For the text-containing cell, return its midpoint in (X, Y) coordinate format. 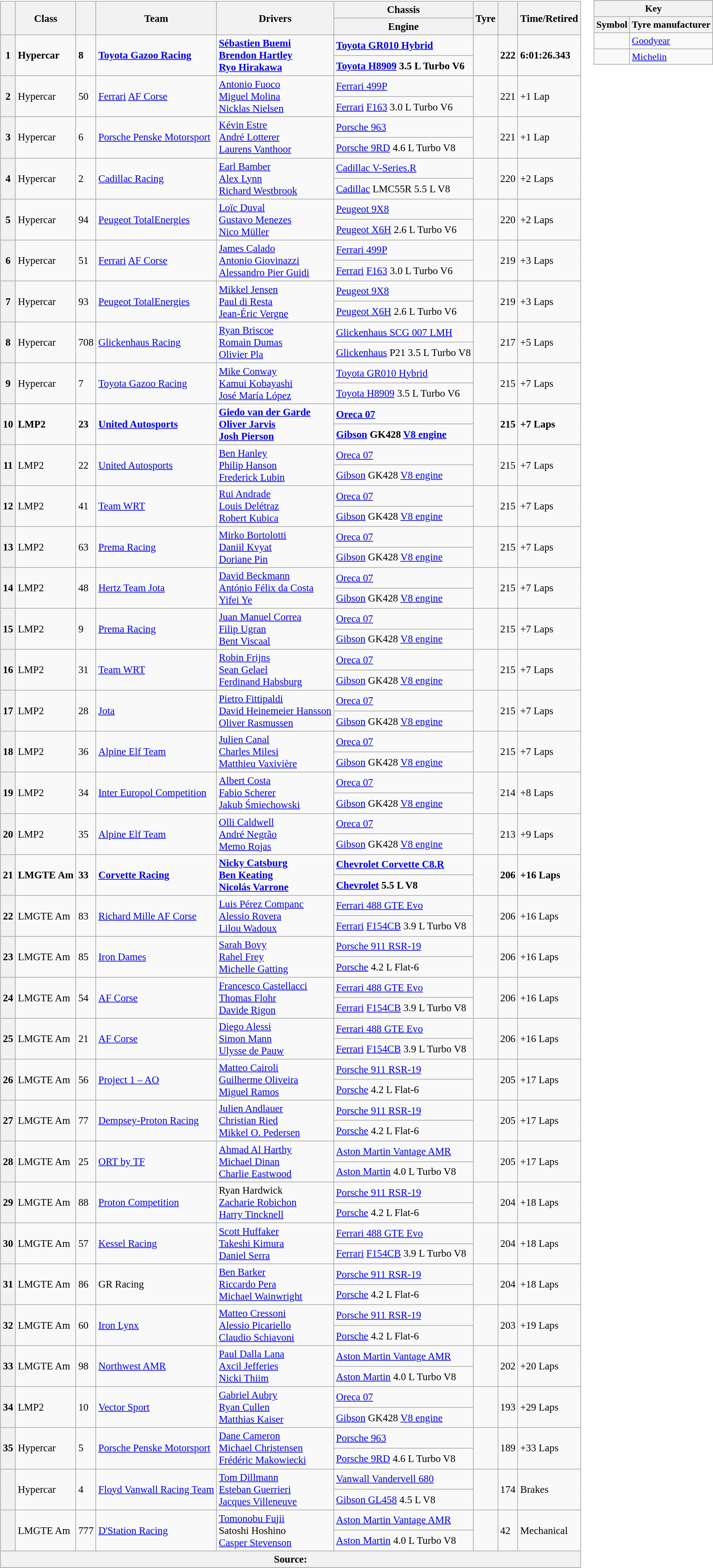
David Beckmann António Félix da Costa Yifei Ye (275, 588)
30 (8, 1243)
+8 Laps (549, 793)
Ryan Hardwick Zacharie Robichon Harry Tincknell (275, 1203)
Earl Bamber Alex Lynn Richard Westbrook (275, 178)
48 (86, 588)
Kessel Racing (156, 1243)
Mikkel Jensen Paul di Resta Jean-Éric Vergne (275, 301)
63 (86, 547)
57 (86, 1243)
Goodyear (671, 41)
Rui Andrade Louis Delétraz Robert Kubica (275, 506)
6:01:26.343 (549, 55)
54 (86, 998)
Tyre manufacturer (671, 25)
Ben Hanley Philip Hanson Frederick Lubin (275, 465)
203 (508, 1326)
Francesco Castellacci Thomas Flohr Davide Rigon (275, 998)
11 (8, 465)
12 (8, 506)
41 (86, 506)
86 (86, 1284)
213 (508, 834)
James Calado Antonio Giovinazzi Alessandro Pier Guidi (275, 260)
Drivers (275, 18)
Tomonobu Fujii Satoshi Hoshino Casper Stevenson (275, 1530)
Ryan Briscoe Romain Dumas Olivier Pla (275, 342)
Nicky Catsburg Ben Keating Nicolás Varrone (275, 875)
Kévin Estre André Lotterer Laurens Vanthoor (275, 137)
20 (8, 834)
Glickenhaus SCG 007 LMH (404, 332)
18 (8, 752)
Inter Europol Competition (156, 793)
Juan Manuel Correa Filip Ugran Bent Viscaal (275, 629)
Robin Frijns Sean Gelael Ferdinand Habsburg (275, 670)
Ben Barker Riccardo Pera Michael Wainwright (275, 1284)
15 (8, 629)
Corvette Racing (156, 875)
Brakes (549, 1489)
Chevrolet Corvette C8.R (404, 865)
222 (508, 55)
Mike Conway Kamui Kobayashi José María López (275, 383)
Vector Sport (156, 1407)
Antonio Fuoco Miguel Molina Nicklas Nielsen (275, 97)
Key (654, 9)
Glickenhaus P21 3.5 L Turbo V8 (404, 352)
GR Racing (156, 1284)
94 (86, 220)
708 (86, 342)
83 (86, 916)
Paul Dalla Lana Axcil Jefferies Nicki Thiim (275, 1366)
98 (86, 1366)
42 (508, 1530)
Loïc Duval Gustavo Menezes Nico Müller (275, 220)
60 (86, 1326)
777 (86, 1530)
Michelin (671, 57)
Tom Dillmann Esteban Guerrieri Jacques Villeneuve (275, 1489)
Diego Alessi Simon Mann Ulysse de Pauw (275, 1038)
+29 Laps (549, 1407)
Hertz Team Jota (156, 588)
Chevrolet 5.5 L V8 (404, 885)
+19 Laps (549, 1326)
ORT by TF (156, 1161)
Project 1 – AO (156, 1080)
Chassis (404, 10)
Julien Andlauer Christian Ried Mikkel O. Pedersen (275, 1121)
Scott Huffaker Takeshi Kimura Daniel Serra (275, 1243)
Northwest AMR (156, 1366)
Time/Retired (549, 18)
Class (46, 18)
189 (508, 1448)
Gibson GL458 4.5 L V8 (404, 1500)
Sarah Bovy Rahel Frey Michelle Gatting (275, 957)
Cadillac V-Series.R (404, 168)
13 (8, 547)
19 (8, 793)
77 (86, 1121)
Vanwall Vandervell 680 (404, 1479)
+20 Laps (549, 1366)
Julien Canal Charles Milesi Matthieu Vaxivière (275, 752)
Ahmad Al Harthy Michael Dinan Charlie Eastwood (275, 1161)
Symbol (612, 25)
Iron Dames (156, 957)
51 (86, 260)
93 (86, 301)
Proton Competition (156, 1203)
17 (8, 711)
Tyre (485, 18)
Luis Pérez Companc Alessio Rovera Lilou Wadoux (275, 916)
Team (156, 18)
Albert Costa Fabio Scherer Jakub Śmiechowski (275, 793)
Pietro Fittipaldi David Heinemeier Hansson Oliver Rasmussen (275, 711)
Richard Mille AF Corse (156, 916)
Giedo van der Garde Oliver Jarvis Josh Pierson (275, 424)
Dempsey-Proton Racing (156, 1121)
+5 Laps (549, 342)
Gabriel Aubry Ryan Cullen Matthias Kaiser (275, 1407)
Olli Caldwell André Negrão Memo Rojas (275, 834)
32 (8, 1326)
Iron Lynx (156, 1326)
27 (8, 1121)
Cadillac Racing (156, 178)
Dane Cameron Michael Christensen Frédéric Makowiecki (275, 1448)
202 (508, 1366)
Glickenhaus Racing (156, 342)
+33 Laps (549, 1448)
50 (86, 97)
85 (86, 957)
88 (86, 1203)
24 (8, 998)
56 (86, 1080)
Engine (404, 27)
Floyd Vanwall Racing Team (156, 1489)
Matteo Cairoli Guilherme Oliveira Miguel Ramos (275, 1080)
26 (8, 1080)
174 (508, 1489)
36 (86, 752)
1 (8, 55)
Matteo Cressoni Alessio Picariello Claudio Schiavoni (275, 1326)
14 (8, 588)
Source: (291, 1559)
16 (8, 670)
D'Station Racing (156, 1530)
217 (508, 342)
Sébastien Buemi Brendon Hartley Ryo Hirakawa (275, 55)
3 (8, 137)
Mirko Bortolotti Daniil Kvyat Doriane Pin (275, 547)
Cadillac LMC55R 5.5 L V8 (404, 189)
+9 Laps (549, 834)
193 (508, 1407)
Mechanical (549, 1530)
29 (8, 1203)
Jota (156, 711)
214 (508, 793)
